Detect which cell encompasses the target text, then output its (x, y) center coordinate. 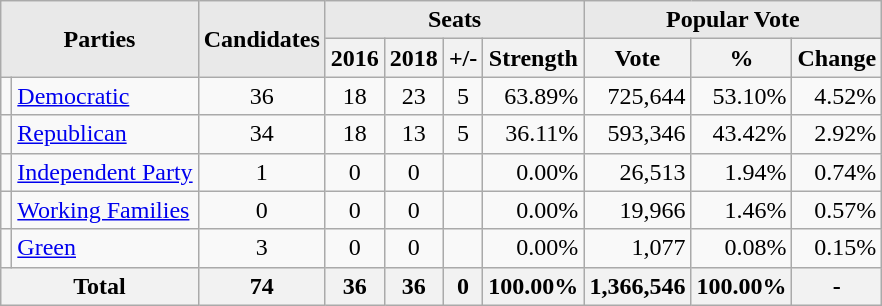
% (742, 58)
Independent Party (105, 172)
Republican (105, 134)
19,966 (638, 210)
0.74% (837, 172)
1 (262, 172)
Working Families (105, 210)
1,366,546 (638, 286)
1.94% (742, 172)
2.92% (837, 134)
+/- (462, 58)
Strength (534, 58)
36.11% (534, 134)
Popular Vote (733, 20)
Candidates (262, 39)
Green (105, 248)
Change (837, 58)
Seats (454, 20)
53.10% (742, 96)
0.08% (742, 248)
26,513 (638, 172)
Democratic (105, 96)
Parties (100, 39)
Total (100, 286)
74 (262, 286)
63.89% (534, 96)
- (837, 286)
43.42% (742, 134)
2016 (354, 58)
Vote (638, 58)
593,346 (638, 134)
34 (262, 134)
13 (414, 134)
4.52% (837, 96)
1,077 (638, 248)
3 (262, 248)
725,644 (638, 96)
23 (414, 96)
1.46% (742, 210)
0.57% (837, 210)
2018 (414, 58)
0.15% (837, 248)
